For the text-containing cell, return its midpoint in (X, Y) coordinate format. 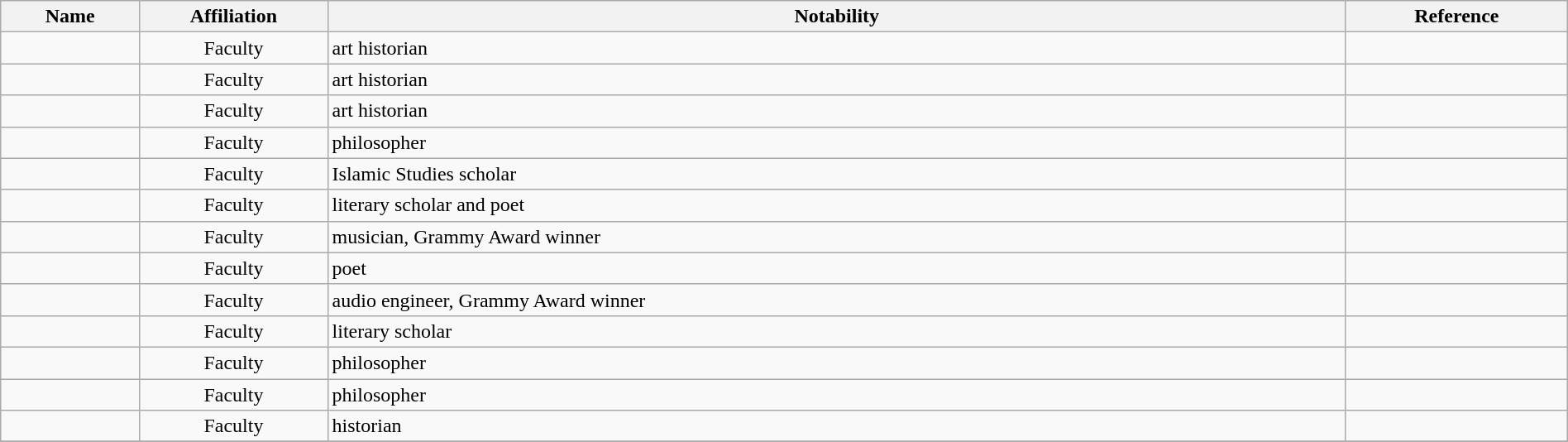
musician, Grammy Award winner (837, 237)
Affiliation (233, 17)
historian (837, 426)
Notability (837, 17)
poet (837, 268)
literary scholar and poet (837, 205)
Name (70, 17)
audio engineer, Grammy Award winner (837, 300)
literary scholar (837, 331)
Islamic Studies scholar (837, 174)
Reference (1456, 17)
